Detect which cell encompasses the target text, then output its (X, Y) center coordinate. 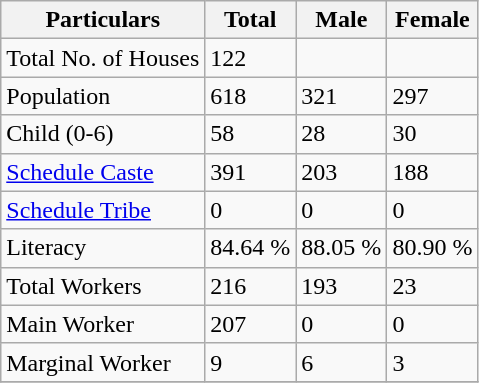
23 (432, 286)
Population (103, 96)
84.64 % (250, 248)
6 (342, 362)
88.05 % (342, 248)
Child (0-6) (103, 134)
122 (250, 58)
30 (432, 134)
188 (432, 172)
207 (250, 324)
Total No. of Houses (103, 58)
Total (250, 20)
321 (342, 96)
28 (342, 134)
Literacy (103, 248)
Female (432, 20)
391 (250, 172)
80.90 % (432, 248)
Marginal Worker (103, 362)
Particulars (103, 20)
193 (342, 286)
203 (342, 172)
3 (432, 362)
9 (250, 362)
Schedule Caste (103, 172)
618 (250, 96)
58 (250, 134)
Schedule Tribe (103, 210)
Total Workers (103, 286)
Male (342, 20)
Main Worker (103, 324)
297 (432, 96)
216 (250, 286)
